Search for the cell housing the specified text and yield its (x, y) center coordinate. 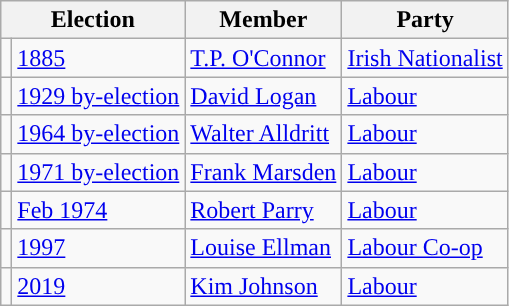
Election (93, 20)
David Logan (264, 96)
1964 by-election (98, 134)
Frank Marsden (264, 172)
1929 by-election (98, 96)
1971 by-election (98, 172)
Party (425, 20)
T.P. O'Connor (264, 58)
Louise Ellman (264, 248)
1885 (98, 58)
Robert Parry (264, 210)
2019 (98, 286)
Member (264, 20)
Walter Alldritt (264, 134)
Irish Nationalist (425, 58)
1997 (98, 248)
Kim Johnson (264, 286)
Labour Co-op (425, 248)
Feb 1974 (98, 210)
